Determine the (x, y) coordinate at the center of the cell enclosing the given text.  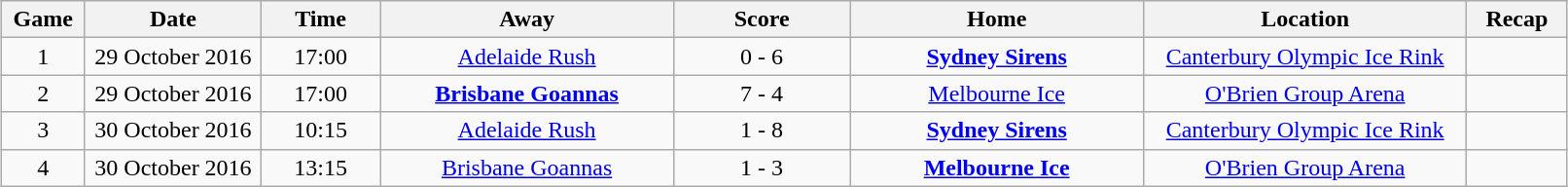
3 (43, 131)
1 - 3 (763, 168)
13:15 (321, 168)
0 - 6 (763, 56)
Time (321, 19)
Location (1305, 19)
Date (173, 19)
4 (43, 168)
Home (997, 19)
Score (763, 19)
Recap (1517, 19)
7 - 4 (763, 93)
10:15 (321, 131)
2 (43, 93)
1 (43, 56)
1 - 8 (763, 131)
Away (527, 19)
Game (43, 19)
